Identify which cell holds the provided text, then report its [x, y] central coordinate. 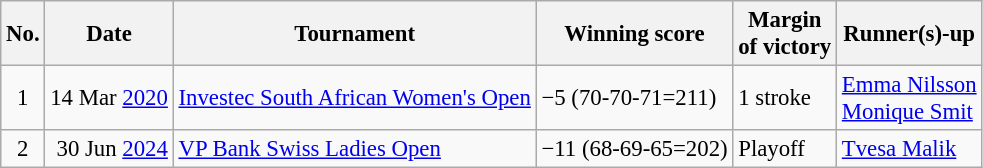
Winning score [634, 34]
1 stroke [785, 98]
30 Jun 2024 [109, 149]
Investec South African Women's Open [354, 98]
−5 (70-70-71=211) [634, 98]
2 [23, 149]
14 Mar 2020 [109, 98]
Tournament [354, 34]
VP Bank Swiss Ladies Open [354, 149]
Emma Nilsson Monique Smit [910, 98]
Runner(s)-up [910, 34]
1 [23, 98]
−11 (68-69-65=202) [634, 149]
No. [23, 34]
Playoff [785, 149]
Marginof victory [785, 34]
Date [109, 34]
Tvesa Malik [910, 149]
